Search for the cell housing the specified text and yield its [x, y] center coordinate. 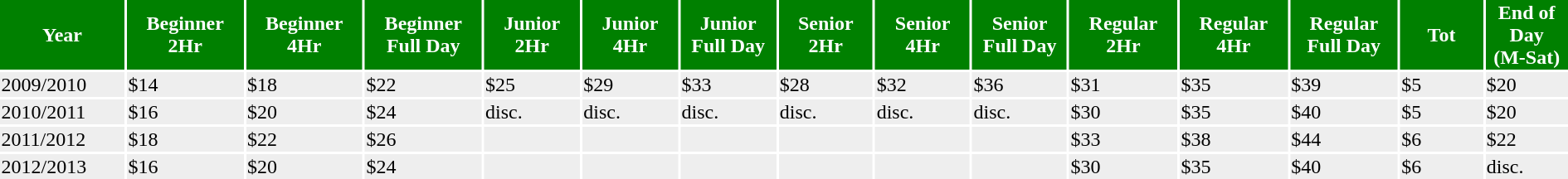
2010/2011 [62, 112]
Tot [1442, 35]
$38 [1234, 139]
RegularFull Day [1344, 35]
Beginner2Hr [186, 35]
$39 [1344, 85]
$31 [1123, 85]
$25 [533, 85]
$29 [631, 85]
End of Day(M-Sat) [1527, 35]
JuniorFull Day [728, 35]
Junior4Hr [631, 35]
2009/2010 [62, 85]
$26 [423, 139]
Year [62, 35]
$32 [923, 85]
$28 [825, 85]
2011/2012 [62, 139]
Regular4Hr [1234, 35]
Senior4Hr [923, 35]
$44 [1344, 139]
Regular2Hr [1123, 35]
BeginnerFull Day [423, 35]
Senior2Hr [825, 35]
$36 [1020, 85]
Beginner4Hr [304, 35]
Junior2Hr [533, 35]
2012/2013 [62, 167]
SeniorFull Day [1020, 35]
$14 [186, 85]
